Extract the [x, y] coordinate from the center of the cell holding the provided text.  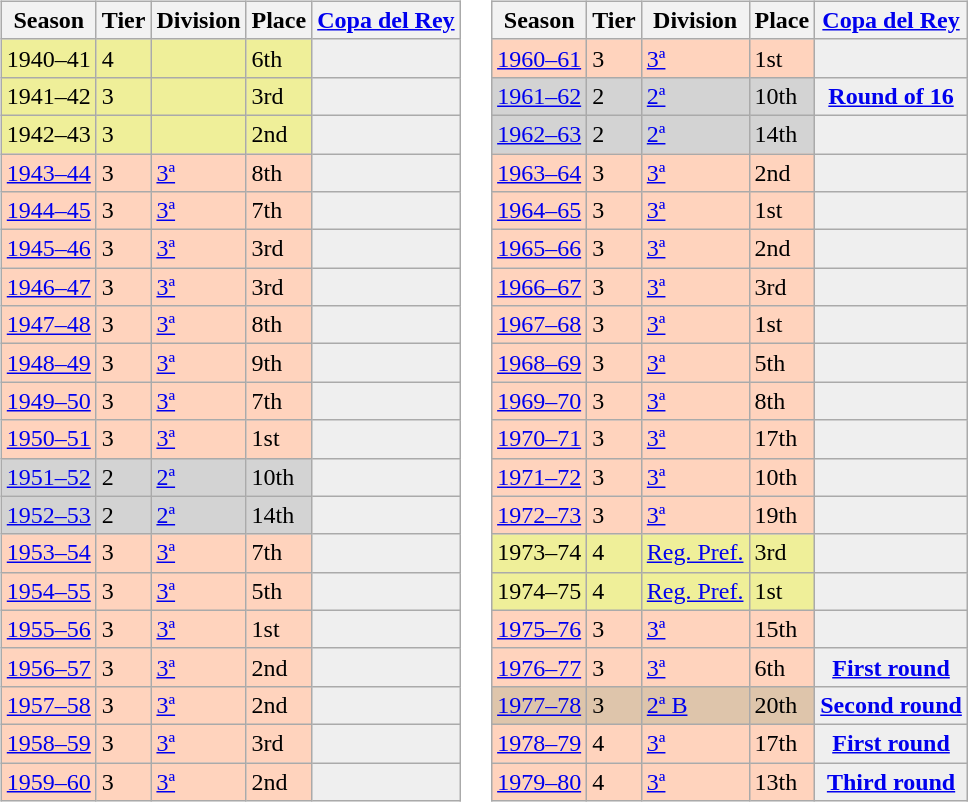
1972–73 [540, 515]
1976–77 [540, 667]
1954–55 [48, 591]
1974–75 [540, 591]
1960–61 [540, 58]
1951–52 [48, 477]
1949–50 [48, 401]
1947–48 [48, 325]
1957–58 [48, 705]
1942–43 [48, 134]
2ª B [695, 705]
1953–54 [48, 553]
Round of 16 [892, 96]
1961–62 [540, 96]
Third round [892, 781]
1945–46 [48, 249]
1965–66 [540, 249]
1940–41 [48, 58]
1946–47 [48, 287]
1955–56 [48, 629]
1975–76 [540, 629]
1959–60 [48, 781]
1952–53 [48, 515]
1941–42 [48, 96]
1966–67 [540, 287]
1948–49 [48, 363]
15th [782, 629]
1968–69 [540, 363]
9th [279, 363]
1963–64 [540, 173]
1979–80 [540, 781]
1964–65 [540, 211]
1978–79 [540, 743]
1969–70 [540, 401]
Second round [892, 705]
1958–59 [48, 743]
1943–44 [48, 173]
1967–68 [540, 325]
1950–51 [48, 439]
1971–72 [540, 477]
1944–45 [48, 211]
20th [782, 705]
1973–74 [540, 553]
13th [782, 781]
1977–78 [540, 705]
1956–57 [48, 667]
1970–71 [540, 439]
19th [782, 515]
1962–63 [540, 134]
